Determine the (X, Y) coordinate at the center of the cell enclosing the given text.  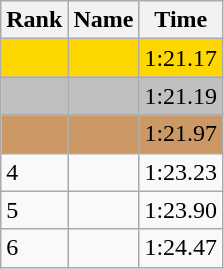
4 (34, 172)
1:21.19 (181, 96)
Rank (34, 20)
1:21.97 (181, 134)
5 (34, 210)
1:23.23 (181, 172)
1:21.17 (181, 58)
Time (181, 20)
1:24.47 (181, 248)
1:23.90 (181, 210)
Name (104, 20)
6 (34, 248)
